Locate the cell with the specified text and output its (x, y) center coordinate. 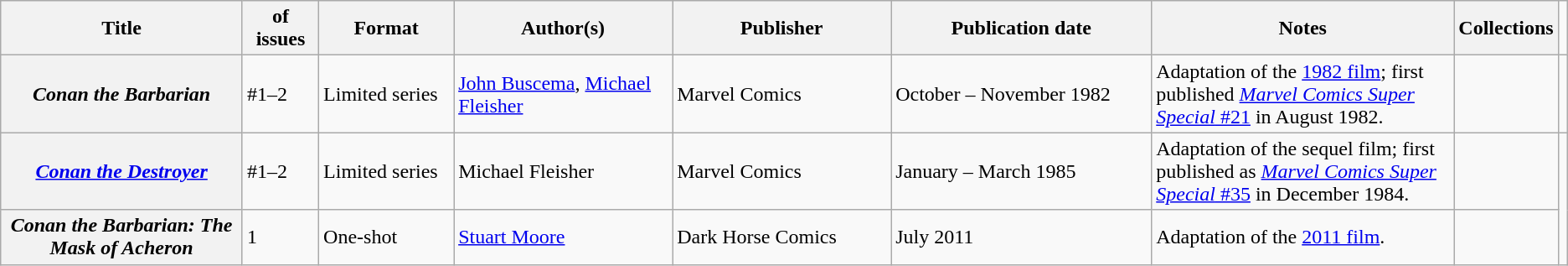
January – March 1985 (1022, 171)
Adaptation of the sequel film; first published as Marvel Comics Super Special #35 in December 1984. (1303, 171)
John Buscema, Michael Fleisher (563, 94)
Adaptation of the 2011 film. (1303, 237)
Format (387, 29)
Collections (1506, 29)
Notes (1303, 29)
Dark Horse Comics (782, 237)
Adaptation of the 1982 film; first published Marvel Comics Super Special #21 in August 1982. (1303, 94)
Conan the Destroyer (122, 171)
One-shot (387, 237)
Conan the Barbarian (122, 94)
Michael Fleisher (563, 171)
October – November 1982 (1022, 94)
Publisher (782, 29)
Stuart Moore (563, 237)
July 2011 (1022, 237)
1 (280, 237)
Publication date (1022, 29)
Author(s) (563, 29)
Conan the Barbarian: The Mask of Acheron (122, 237)
of issues (280, 29)
Title (122, 29)
